Provide the [X, Y] coordinate of the cell's center where the given text is located.  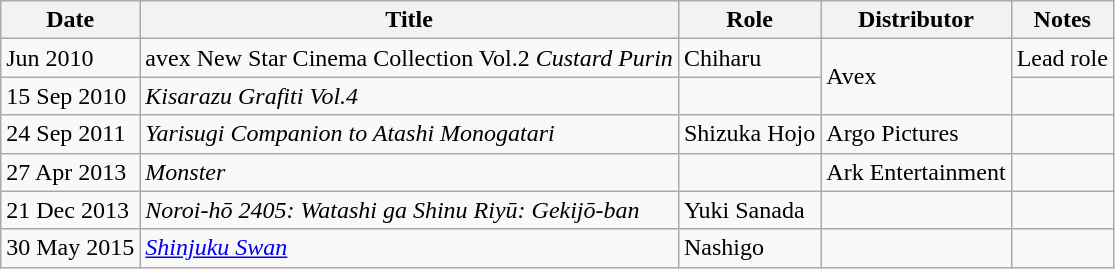
Lead role [1062, 58]
Chiharu [749, 58]
Nashigo [749, 248]
21 Dec 2013 [70, 210]
Role [749, 20]
Shizuka Hojo [749, 134]
Notes [1062, 20]
Shinjuku Swan [410, 248]
Kisarazu Grafiti Vol.4 [410, 96]
Jun 2010 [70, 58]
Title [410, 20]
15 Sep 2010 [70, 96]
Avex [916, 77]
30 May 2015 [70, 248]
Argo Pictures [916, 134]
24 Sep 2011 [70, 134]
avex New Star Cinema Collection Vol.2 Custard Purin [410, 58]
Ark Entertainment [916, 172]
27 Apr 2013 [70, 172]
Yuki Sanada [749, 210]
Yarisugi Companion to Atashi Monogatari [410, 134]
Date [70, 20]
Noroi-hō 2405: Watashi ga Shinu Riyū: Gekijō-ban [410, 210]
Monster [410, 172]
Distributor [916, 20]
